Return the (x, y) coordinate for the center point of the cell that contains the specified text.  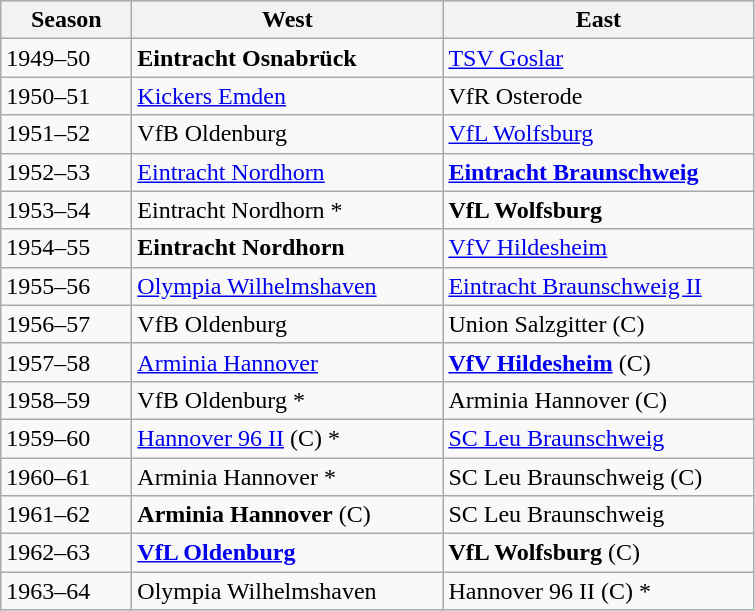
VfL Wolfsburg (C) (598, 553)
VfL Oldenburg (288, 553)
TSV Goslar (598, 58)
VfB Oldenburg * (288, 400)
West (288, 20)
1955–56 (66, 286)
Eintracht Nordhorn * (288, 210)
Season (66, 20)
1962–63 (66, 553)
VfV Hildesheim (C) (598, 362)
Eintracht Osnabrück (288, 58)
Eintracht Braunschweig II (598, 286)
1956–57 (66, 324)
1959–60 (66, 438)
1958–59 (66, 400)
Eintracht Braunschweig (598, 172)
VfV Hildesheim (598, 248)
Union Salzgitter (C) (598, 324)
VfR Osterode (598, 96)
1953–54 (66, 210)
1957–58 (66, 362)
1949–50 (66, 58)
Kickers Emden (288, 96)
1960–61 (66, 477)
East (598, 20)
1951–52 (66, 134)
Arminia Hannover * (288, 477)
SC Leu Braunschweig (C) (598, 477)
1961–62 (66, 515)
1950–51 (66, 96)
1963–64 (66, 591)
1954–55 (66, 248)
Arminia Hannover (288, 362)
1952–53 (66, 172)
